From the cell containing the given text, extract its center point as [x, y] coordinate. 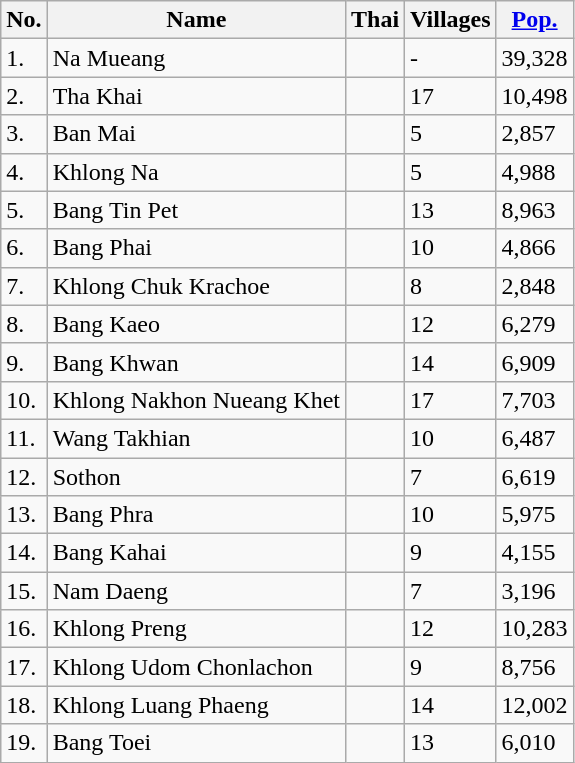
12,002 [534, 705]
Sothon [196, 477]
13. [24, 515]
Pop. [534, 20]
10. [24, 400]
Wang Takhian [196, 438]
12. [24, 477]
Na Mueang [196, 58]
1. [24, 58]
4,988 [534, 172]
Khlong Luang Phaeng [196, 705]
Khlong Chuk Krachoe [196, 286]
39,328 [534, 58]
Thai [374, 20]
19. [24, 743]
Bang Kahai [196, 553]
Ban Mai [196, 134]
8,756 [534, 667]
8 [451, 286]
3. [24, 134]
16. [24, 629]
Bang Khwan [196, 362]
2,848 [534, 286]
6,279 [534, 324]
Khlong Na [196, 172]
6. [24, 248]
Tha Khai [196, 96]
6,487 [534, 438]
17. [24, 667]
No. [24, 20]
10,498 [534, 96]
Bang Phai [196, 248]
9. [24, 362]
6,619 [534, 477]
11. [24, 438]
4. [24, 172]
Nam Daeng [196, 591]
14. [24, 553]
Khlong Nakhon Nueang Khet [196, 400]
4,155 [534, 553]
Bang Toei [196, 743]
6,909 [534, 362]
4,866 [534, 248]
2,857 [534, 134]
Bang Tin Pet [196, 210]
5,975 [534, 515]
8. [24, 324]
Khlong Udom Chonlachon [196, 667]
Villages [451, 20]
8,963 [534, 210]
7. [24, 286]
15. [24, 591]
Bang Kaeo [196, 324]
5. [24, 210]
- [451, 58]
Bang Phra [196, 515]
6,010 [534, 743]
2. [24, 96]
10,283 [534, 629]
7,703 [534, 400]
18. [24, 705]
Khlong Preng [196, 629]
Name [196, 20]
3,196 [534, 591]
